Return (X, Y) of the center of cell containing provided text 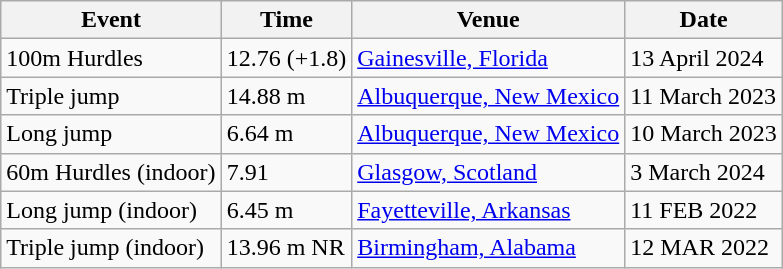
12 MAR 2022 (704, 248)
11 FEB 2022 (704, 210)
Gainesville, Florida (488, 58)
6.45 m (286, 210)
Venue (488, 20)
7.91 (286, 172)
Triple jump (indoor) (111, 248)
11 March 2023 (704, 96)
13 April 2024 (704, 58)
Triple jump (111, 96)
14.88 m (286, 96)
Long jump (indoor) (111, 210)
12.76 (+1.8) (286, 58)
Glasgow, Scotland (488, 172)
100m Hurdles (111, 58)
3 March 2024 (704, 172)
Birmingham, Alabama (488, 248)
Event (111, 20)
6.64 m (286, 134)
Date (704, 20)
Fayetteville, Arkansas (488, 210)
60m Hurdles (indoor) (111, 172)
10 March 2023 (704, 134)
Time (286, 20)
13.96 m NR (286, 248)
Long jump (111, 134)
